Determine the (x, y) coordinate at the center of the cell enclosing the given text.  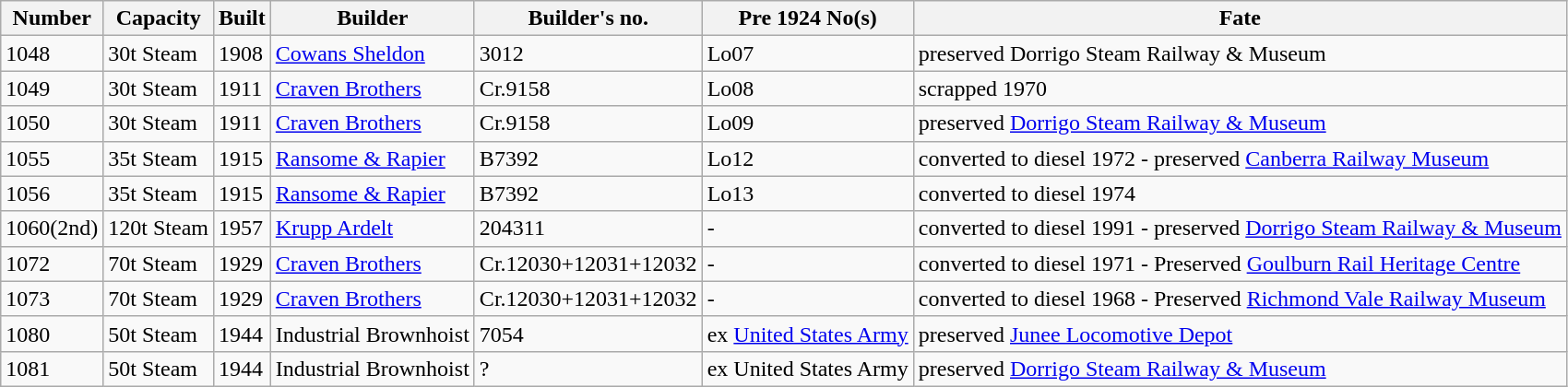
Built (243, 18)
1072 (52, 264)
Pre 1924 No(s) (808, 18)
? (588, 369)
Lo09 (808, 123)
7054 (588, 334)
1049 (52, 88)
Lo13 (808, 193)
Lo07 (808, 53)
1080 (52, 334)
converted to diesel 1974 (1240, 193)
1908 (243, 53)
1056 (52, 193)
1060(2nd) (52, 229)
Lo08 (808, 88)
converted to diesel 1972 - preserved Canberra Railway Museum (1240, 158)
converted to diesel 1971 - Preserved Goulburn Rail Heritage Centre (1240, 264)
1050 (52, 123)
3012 (588, 53)
Cowans Sheldon (373, 53)
1048 (52, 53)
scrapped 1970 (1240, 88)
120t Steam (159, 229)
converted to diesel 1991 - preserved Dorrigo Steam Railway & Museum (1240, 229)
converted to diesel 1968 - Preserved Richmond Vale Railway Museum (1240, 299)
1055 (52, 158)
204311 (588, 229)
Krupp Ardelt (373, 229)
preserved Junee Locomotive Depot (1240, 334)
1957 (243, 229)
Builder's no. (588, 18)
Builder (373, 18)
Capacity (159, 18)
1081 (52, 369)
Lo12 (808, 158)
Number (52, 18)
Fate (1240, 18)
1073 (52, 299)
